Find where the given text appears and provide that cell's center as [X, Y] coordinate. 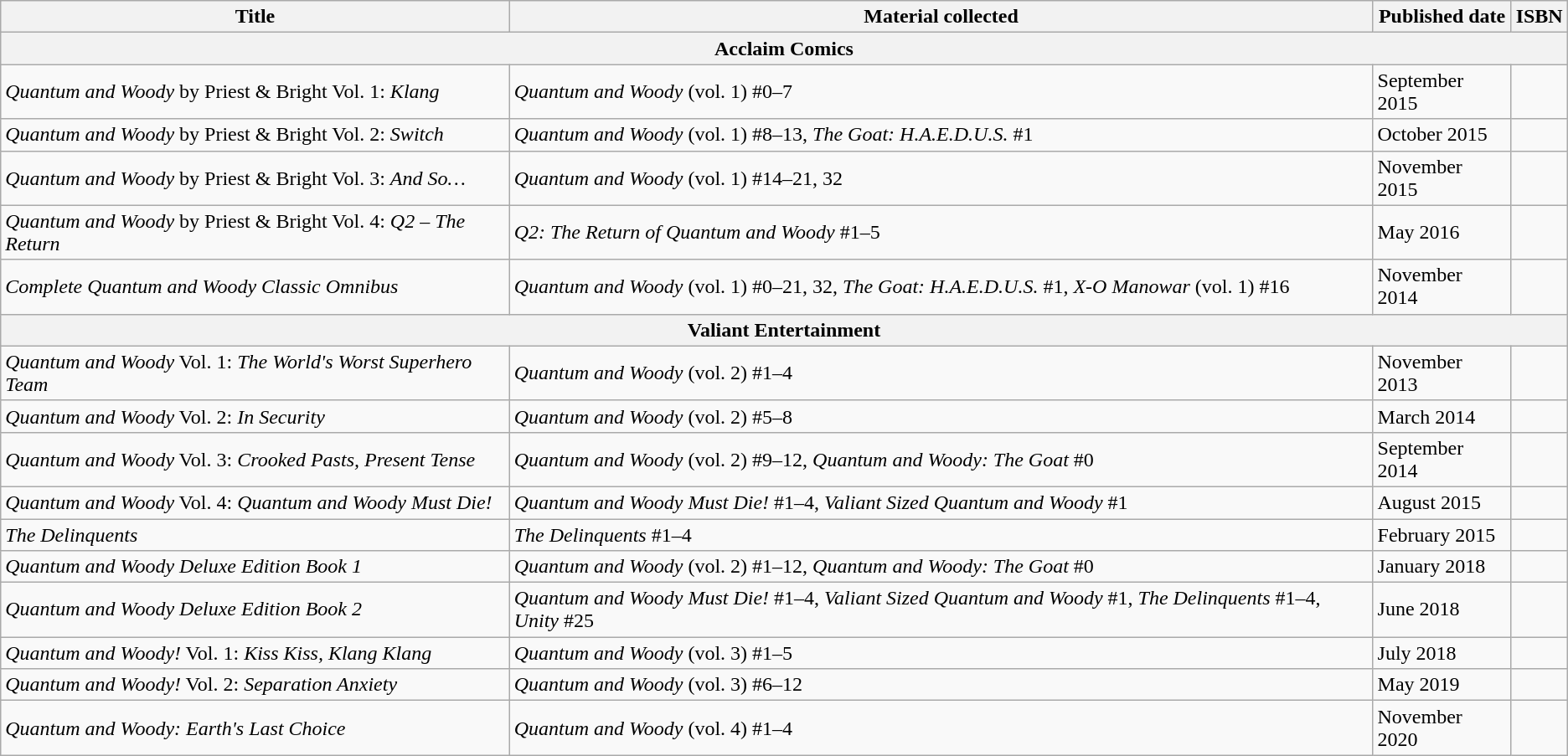
November 2020 [1442, 728]
Quantum and Woody by Priest & Bright Vol. 2: Switch [255, 135]
The Delinquents [255, 535]
Quantum and Woody! Vol. 1: Kiss Kiss, Klang Klang [255, 653]
Quantum and Woody Must Die! #1–4, Valiant Sized Quantum and Woody #1, The Delinquents #1–4, Unity #25 [941, 609]
Quantum and Woody by Priest & Bright Vol. 1: Klang [255, 92]
Quantum and Woody (vol. 2) #5–8 [941, 416]
Quantum and Woody Vol. 2: In Security [255, 416]
Published date [1442, 17]
Quantum and Woody Deluxe Edition Book 1 [255, 567]
Quantum and Woody (vol. 4) #1–4 [941, 728]
March 2014 [1442, 416]
Quantum and Woody by Priest & Bright Vol. 4: Q2 – The Return [255, 233]
Quantum and Woody Vol. 4: Quantum and Woody Must Die! [255, 502]
ISBN [1540, 17]
Quantum and Woody! Vol. 2: Separation Anxiety [255, 685]
Quantum and Woody Vol. 3: Crooked Pasts, Present Tense [255, 459]
Quantum and Woody (vol. 2) #1–12, Quantum and Woody: The Goat #0 [941, 567]
October 2015 [1442, 135]
May 2016 [1442, 233]
Quantum and Woody (vol. 2) #9–12, Quantum and Woody: The Goat #0 [941, 459]
Complete Quantum and Woody Classic Omnibus [255, 286]
The Delinquents #1–4 [941, 535]
September 2014 [1442, 459]
Quantum and Woody by Priest & Bright Vol. 3: And So… [255, 177]
Quantum and Woody (vol. 1) #14–21, 32 [941, 177]
Material collected [941, 17]
Title [255, 17]
Quantum and Woody (vol. 1) #0–7 [941, 92]
September 2015 [1442, 92]
May 2019 [1442, 685]
February 2015 [1442, 535]
Quantum and Woody (vol. 1) #8–13, The Goat: H.A.E.D.U.S. #1 [941, 135]
Quantum and Woody (vol. 2) #1–4 [941, 373]
November 2015 [1442, 177]
Quantum and Woody (vol. 3) #6–12 [941, 685]
Quantum and Woody Deluxe Edition Book 2 [255, 609]
Quantum and Woody (vol. 3) #1–5 [941, 653]
Quantum and Woody Must Die! #1–4, Valiant Sized Quantum and Woody #1 [941, 502]
Valiant Entertainment [784, 330]
November 2014 [1442, 286]
June 2018 [1442, 609]
Quantum and Woody: Earth's Last Choice [255, 728]
Quantum and Woody Vol. 1: The World's Worst Superhero Team [255, 373]
July 2018 [1442, 653]
Q2: The Return of Quantum and Woody #1–5 [941, 233]
November 2013 [1442, 373]
January 2018 [1442, 567]
Quantum and Woody (vol. 1) #0–21, 32, The Goat: H.A.E.D.U.S. #1, X-O Manowar (vol. 1) #16 [941, 286]
Acclaim Comics [784, 49]
August 2015 [1442, 502]
